Capture the cell that displays the provided text and extract its (x, y) central coordinate. 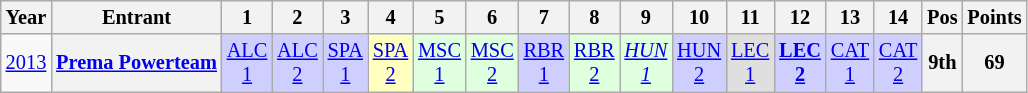
2013 (26, 63)
4 (390, 17)
SPA1 (346, 63)
7 (544, 17)
8 (594, 17)
ALC2 (297, 63)
69 (994, 63)
1 (247, 17)
2 (297, 17)
SPA2 (390, 63)
MSC2 (492, 63)
ALC1 (247, 63)
HUN2 (699, 63)
MSC1 (440, 63)
3 (346, 17)
Prema Powerteam (136, 63)
Entrant (136, 17)
RBR1 (544, 63)
Points (994, 17)
11 (750, 17)
13 (850, 17)
6 (492, 17)
RBR2 (594, 63)
Pos (942, 17)
10 (699, 17)
9th (942, 63)
9 (646, 17)
HUN1 (646, 63)
5 (440, 17)
CAT1 (850, 63)
LEC2 (800, 63)
14 (898, 17)
12 (800, 17)
Year (26, 17)
CAT2 (898, 63)
LEC1 (750, 63)
